Capture the cell that displays the provided text and extract its [X, Y] central coordinate. 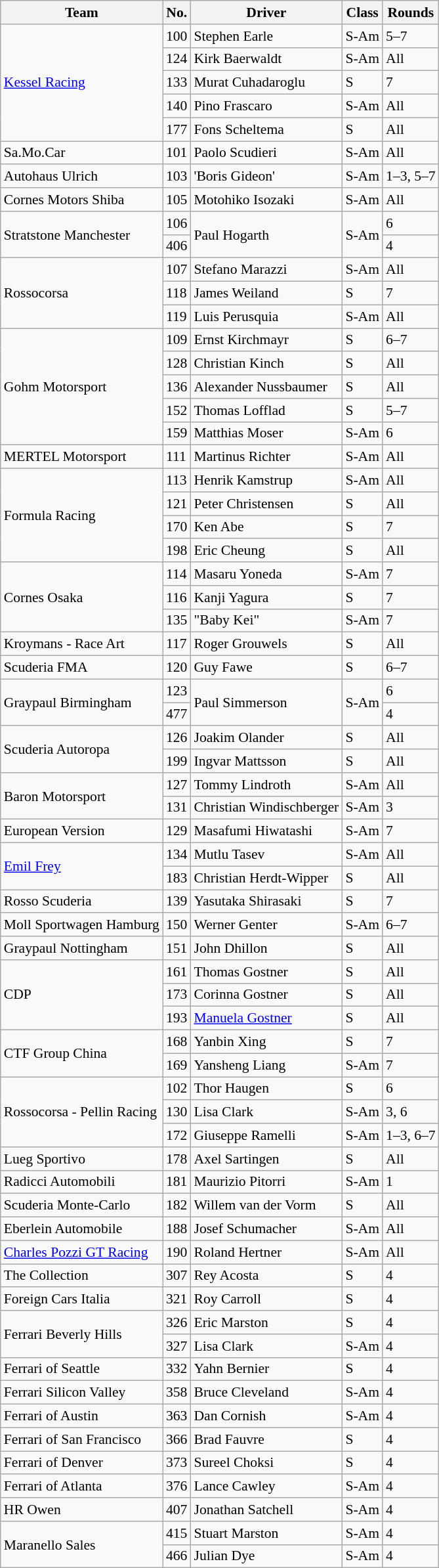
Radicci Automobili [81, 1182]
172 [177, 1135]
Matthias Moser [266, 433]
116 [177, 598]
199 [177, 761]
307 [177, 1276]
Yanbin Xing [266, 1042]
198 [177, 551]
Werner Genter [266, 925]
3 [411, 808]
Moll Sportwagen Hamburg [81, 925]
Murat Cuhadaroglu [266, 83]
123 [177, 691]
Guy Fawe [266, 668]
Ferrari of Seattle [81, 1369]
120 [177, 668]
321 [177, 1299]
Kessel Racing [81, 83]
Emil Frey [81, 867]
Paul Hogarth [266, 235]
127 [177, 785]
Ferrari Beverly Hills [81, 1334]
Autohaus Ulrich [81, 177]
Julian Dye [266, 1556]
129 [177, 831]
Stephen Earle [266, 36]
Masaru Yoneda [266, 574]
133 [177, 83]
124 [177, 59]
Martinus Richter [266, 457]
183 [177, 878]
Yansheng Liang [266, 1065]
Scuderia Autoropa [81, 750]
Lueg Sportivo [81, 1159]
178 [177, 1159]
107 [177, 270]
Mutlu Tasev [266, 855]
Stratstone Manchester [81, 235]
Stuart Marston [266, 1533]
The Collection [81, 1276]
Graypaul Birmingham [81, 703]
Lance Cawley [266, 1487]
CDP [81, 995]
130 [177, 1112]
128 [177, 364]
106 [177, 223]
477 [177, 714]
Eric Cheung [266, 551]
118 [177, 294]
136 [177, 387]
Rossocorsa - Pellin Racing [81, 1112]
Pino Frascaro [266, 106]
100 [177, 36]
Dan Cornish [266, 1416]
326 [177, 1322]
103 [177, 177]
Kirk Baerwaldt [266, 59]
332 [177, 1369]
406 [177, 246]
376 [177, 1487]
Yahn Bernier [266, 1369]
"Baby Kei" [266, 621]
Christian Kinch [266, 364]
Eberlein Automobile [81, 1229]
Joakim Olander [266, 738]
169 [177, 1065]
Rosso Scuderia [81, 902]
161 [177, 972]
Giuseppe Ramelli [266, 1135]
Ferrari of Denver [81, 1463]
Scuderia Monte-Carlo [81, 1206]
168 [177, 1042]
MERTEL Motorsport [81, 457]
Cornes Osaka [81, 598]
Josef Schumacher [266, 1229]
Baron Motorsport [81, 796]
114 [177, 574]
Ferrari Silicon Valley [81, 1393]
1–3, 5–7 [411, 177]
Roy Carroll [266, 1299]
193 [177, 1018]
No. [177, 12]
188 [177, 1229]
Rounds [411, 12]
Axel Sartingen [266, 1159]
Charles Pozzi GT Racing [81, 1252]
John Dhillon [266, 948]
Class [362, 12]
170 [177, 527]
Rossocorsa [81, 293]
Willem van der Vorm [266, 1206]
Thomas Lofflad [266, 410]
131 [177, 808]
Motohiko Isozaki [266, 200]
159 [177, 433]
Manuela Gostner [266, 1018]
407 [177, 1510]
111 [177, 457]
102 [177, 1089]
173 [177, 995]
Paolo Scudieri [266, 153]
Cornes Motors Shiba [81, 200]
181 [177, 1182]
'Boris Gideon' [266, 177]
119 [177, 316]
Kanji Yagura [266, 598]
Ferrari of San Francisco [81, 1439]
3, 6 [411, 1112]
Christian Windischberger [266, 808]
113 [177, 481]
Thomas Gostner [266, 972]
European Version [81, 831]
Yasutaka Shirasaki [266, 902]
Sureel Choksi [266, 1463]
Ingvar Mattsson [266, 761]
109 [177, 340]
126 [177, 738]
Formula Racing [81, 515]
Sa.Mo.Car [81, 153]
Henrik Kamstrup [266, 481]
121 [177, 504]
366 [177, 1439]
Paul Simmerson [266, 703]
190 [177, 1252]
Foreign Cars Italia [81, 1299]
135 [177, 621]
150 [177, 925]
1 [411, 1182]
1–3, 6–7 [411, 1135]
CTF Group China [81, 1053]
177 [177, 129]
Graypaul Nottingham [81, 948]
Fons Scheltema [266, 129]
139 [177, 902]
140 [177, 106]
Ken Abe [266, 527]
117 [177, 644]
134 [177, 855]
358 [177, 1393]
Ferrari of Austin [81, 1416]
Maranello Sales [81, 1544]
415 [177, 1533]
327 [177, 1346]
Corinna Gostner [266, 995]
105 [177, 200]
Christian Herdt-Wipper [266, 878]
Jonathan Satchell [266, 1510]
James Weiland [266, 294]
Kroymans - Race Art [81, 644]
HR Owen [81, 1510]
Bruce Cleveland [266, 1393]
Brad Fauvre [266, 1439]
101 [177, 153]
Masafumi Hiwatashi [266, 831]
Team [81, 12]
Rey Acosta [266, 1276]
Ferrari of Atlanta [81, 1487]
Luis Perusquia [266, 316]
466 [177, 1556]
182 [177, 1206]
Driver [266, 12]
Roger Grouwels [266, 644]
Roland Hertner [266, 1252]
152 [177, 410]
151 [177, 948]
Eric Marston [266, 1322]
Tommy Lindroth [266, 785]
373 [177, 1463]
Ernst Kirchmayr [266, 340]
Stefano Marazzi [266, 270]
363 [177, 1416]
Peter Christensen [266, 504]
Gohm Motorsport [81, 387]
Scuderia FMA [81, 668]
Maurizio Pitorri [266, 1182]
Thor Haugen [266, 1089]
Alexander Nussbaumer [266, 387]
